Scan for the cell matching the given text and deliver its (x, y) coordinate at center. 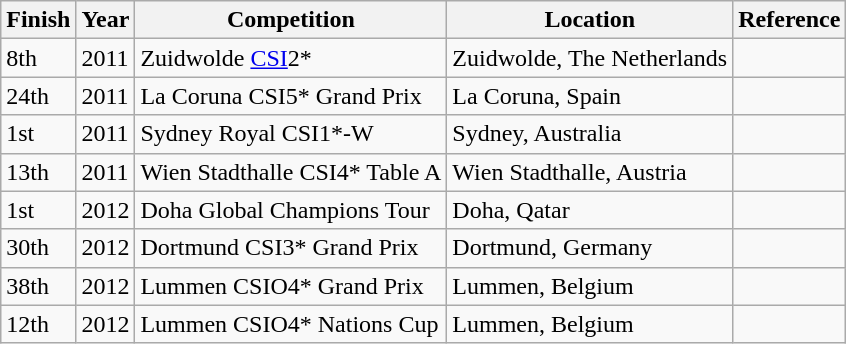
Wien Stadthalle, Austria (590, 172)
La Coruna CSI5* Grand Prix (291, 96)
Competition (291, 20)
La Coruna, Spain (590, 96)
13th (38, 172)
Dortmund, Germany (590, 248)
Location (590, 20)
Zuidwolde CSI2* (291, 58)
Reference (790, 20)
Lummen CSIO4* Nations Cup (291, 324)
Sydney, Australia (590, 134)
12th (38, 324)
Year (106, 20)
Finish (38, 20)
8th (38, 58)
30th (38, 248)
Dortmund CSI3* Grand Prix (291, 248)
38th (38, 286)
Zuidwolde, The Netherlands (590, 58)
Doha Global Champions Tour (291, 210)
Wien Stadthalle CSI4* Table A (291, 172)
Sydney Royal CSI1*-W (291, 134)
Lummen CSIO4* Grand Prix (291, 286)
24th (38, 96)
Doha, Qatar (590, 210)
